Return (x, y) of the center of cell containing provided text 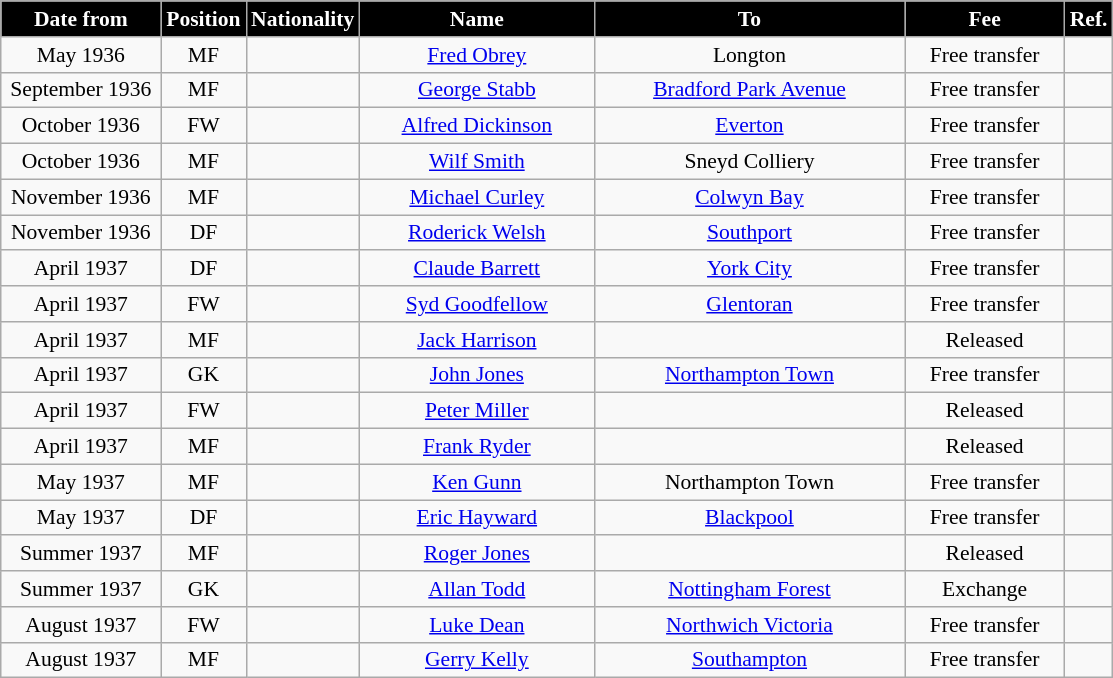
Position (204, 19)
Roderick Welsh (476, 233)
Colwyn Bay (749, 197)
York City (749, 269)
Name (476, 19)
Syd Goodfellow (476, 304)
Eric Hayward (476, 518)
Wilf Smith (476, 162)
Claude Barrett (476, 269)
September 1936 (81, 90)
Gerry Kelly (476, 660)
Northwich Victoria (749, 625)
Roger Jones (476, 554)
Ken Gunn (476, 482)
Bradford Park Avenue (749, 90)
Michael Curley (476, 197)
Southport (749, 233)
Fee (985, 19)
George Stabb (476, 90)
To (749, 19)
Luke Dean (476, 625)
Date from (81, 19)
Allan Todd (476, 589)
Nationality (302, 19)
Sneyd Colliery (749, 162)
Blackpool (749, 518)
Longton (749, 55)
John Jones (476, 375)
Everton (749, 126)
Glentoran (749, 304)
Exchange (985, 589)
Nottingham Forest (749, 589)
Frank Ryder (476, 447)
Fred Obrey (476, 55)
Alfred Dickinson (476, 126)
Ref. (1089, 19)
Peter Miller (476, 411)
May 1936 (81, 55)
Jack Harrison (476, 340)
Southampton (749, 660)
